Scan for the cell matching the given text and deliver its (X, Y) coordinate at center. 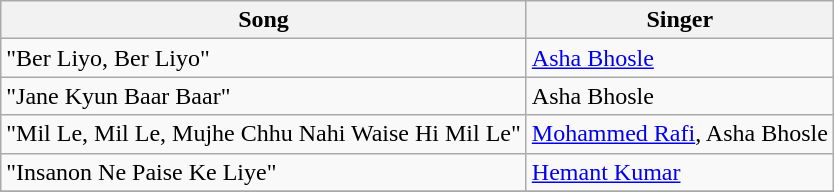
Song (264, 20)
"Ber Liyo, Ber Liyo" (264, 58)
"Mil Le, Mil Le, Mujhe Chhu Nahi Waise Hi Mil Le" (264, 134)
Mohammed Rafi, Asha Bhosle (680, 134)
"Insanon Ne Paise Ke Liye" (264, 172)
Singer (680, 20)
"Jane Kyun Baar Baar" (264, 96)
Hemant Kumar (680, 172)
